Detect which cell encompasses the target text, then output its (X, Y) center coordinate. 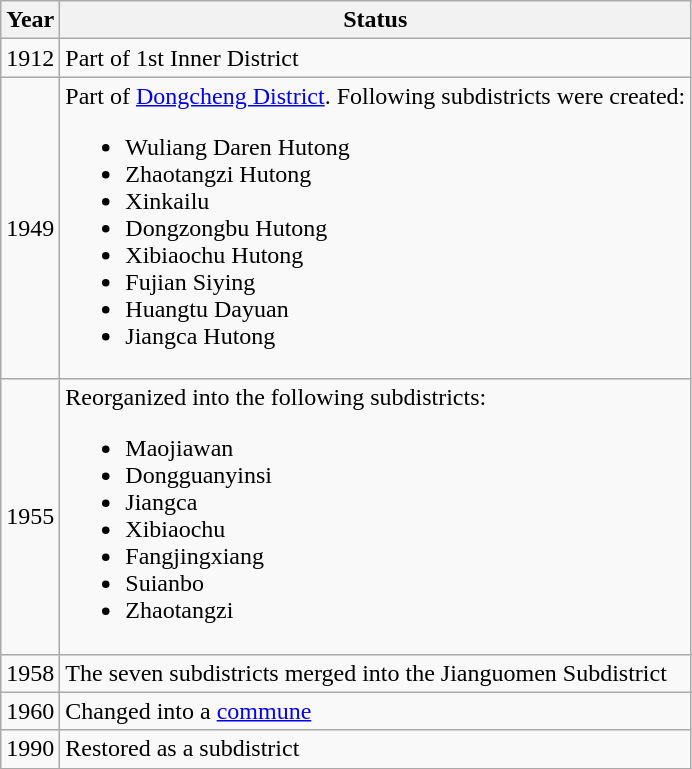
1912 (30, 58)
Status (376, 20)
1960 (30, 711)
1949 (30, 228)
The seven subdistricts merged into the Jianguomen Subdistrict (376, 673)
Reorganized into the following subdistricts:MaojiawanDongguanyinsiJiangcaXibiaochuFangjingxiangSuianboZhaotangzi (376, 516)
1955 (30, 516)
Changed into a commune (376, 711)
Part of 1st Inner District (376, 58)
Restored as a subdistrict (376, 749)
Year (30, 20)
1958 (30, 673)
1990 (30, 749)
